Scan for the cell matching the given text and deliver its [X, Y] coordinate at center. 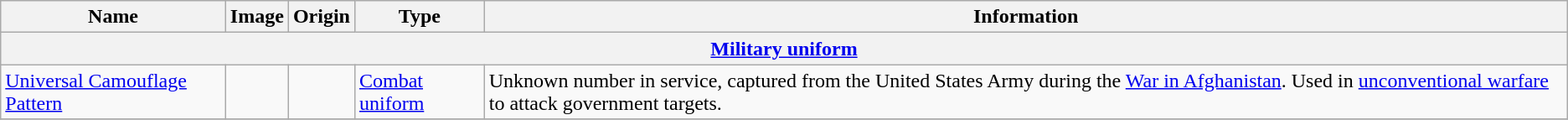
Combat uniform [419, 92]
Image [256, 17]
Military uniform [784, 49]
Type [419, 17]
Information [1025, 17]
Origin [322, 17]
Universal Camouflage Pattern [114, 92]
Name [114, 17]
